Capture the cell that displays the provided text and extract its (X, Y) central coordinate. 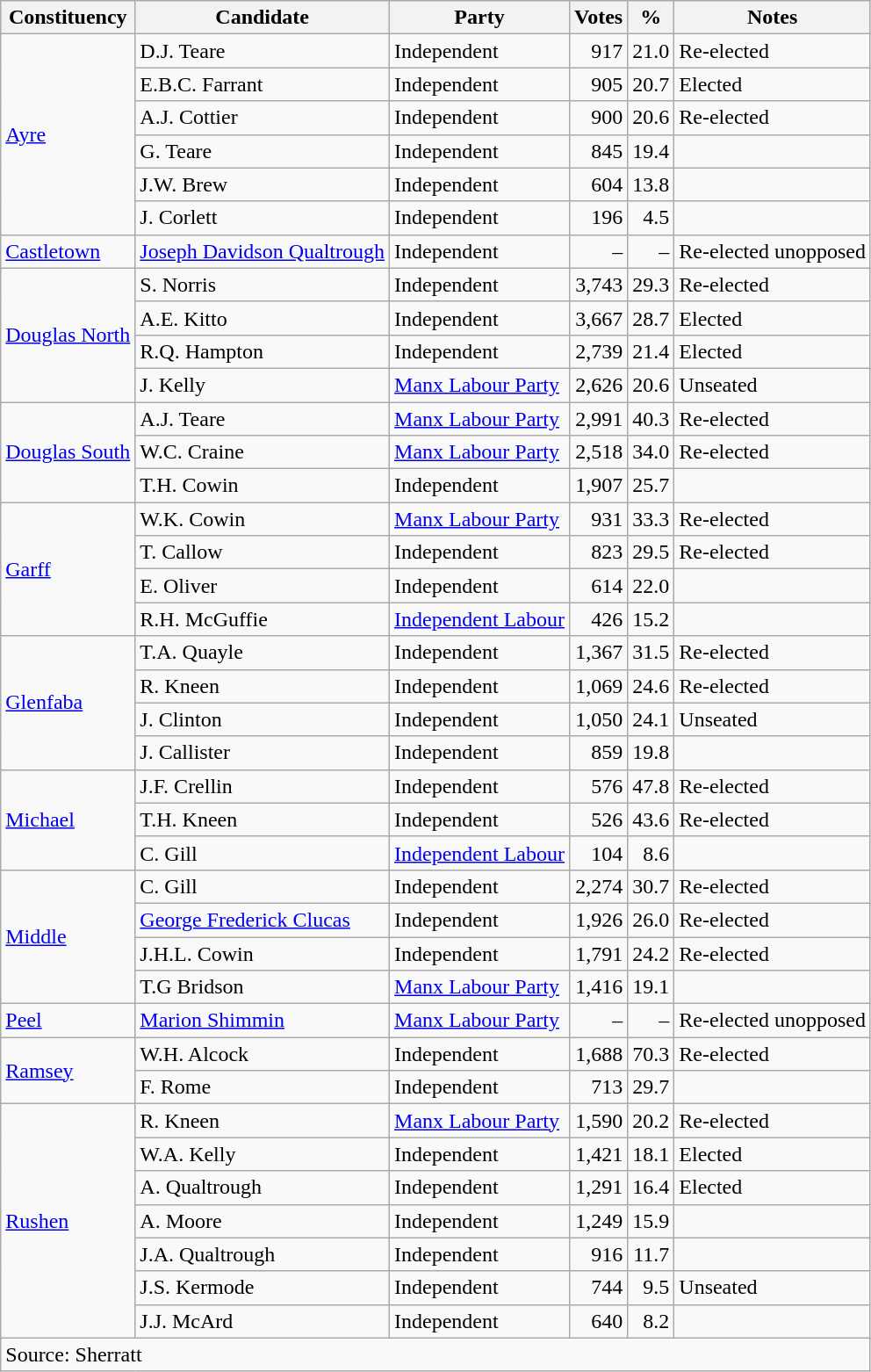
19.4 (651, 151)
E. Oliver (263, 586)
A. Qualtrough (263, 1188)
J. Kelly (263, 385)
T.H. Kneen (263, 820)
Ayre (68, 134)
R.H. McGuffie (263, 619)
1,291 (599, 1188)
1,791 (599, 953)
J.S. Kermode (263, 1288)
3,667 (599, 318)
T.G Bridson (263, 987)
Source: Sherratt (435, 1354)
713 (599, 1087)
S. Norris (263, 285)
8.2 (651, 1321)
2,739 (599, 351)
Constituency (68, 18)
526 (599, 820)
31.5 (651, 653)
2,274 (599, 886)
22.0 (651, 586)
T.H. Cowin (263, 486)
28.7 (651, 318)
29.3 (651, 285)
D.J. Teare (263, 51)
15.2 (651, 619)
24.6 (651, 686)
21.4 (651, 351)
J.A. Qualtrough (263, 1254)
11.7 (651, 1254)
3,743 (599, 285)
905 (599, 84)
1,069 (599, 686)
2,626 (599, 385)
Ramsey (68, 1071)
900 (599, 118)
29.5 (651, 552)
30.7 (651, 886)
19.1 (651, 987)
33.3 (651, 519)
426 (599, 619)
Party (479, 18)
18.1 (651, 1154)
34.0 (651, 452)
640 (599, 1321)
A.J. Teare (263, 419)
Votes (599, 18)
G. Teare (263, 151)
J. Corlett (263, 218)
8.6 (651, 853)
9.5 (651, 1288)
25.7 (651, 486)
J. Callister (263, 753)
15.9 (651, 1221)
1,590 (599, 1121)
W.H. Alcock (263, 1054)
A.E. Kitto (263, 318)
Peel (68, 1021)
A. Moore (263, 1221)
20.2 (651, 1121)
J.F. Crellin (263, 786)
Candidate (263, 18)
T. Callow (263, 552)
823 (599, 552)
Castletown (68, 251)
Glenfaba (68, 703)
1,416 (599, 987)
Douglas South (68, 452)
J.W. Brew (263, 184)
J.H.L. Cowin (263, 953)
Notes (773, 18)
604 (599, 184)
W.A. Kelly (263, 1154)
29.7 (651, 1087)
70.3 (651, 1054)
1,688 (599, 1054)
744 (599, 1288)
19.8 (651, 753)
2,991 (599, 419)
20.7 (651, 84)
21.0 (651, 51)
1,367 (599, 653)
24.1 (651, 719)
T.A. Quayle (263, 653)
Michael (68, 820)
845 (599, 151)
26.0 (651, 920)
J.J. McArd (263, 1321)
4.5 (651, 218)
W.C. Craine (263, 452)
1,421 (599, 1154)
1,050 (599, 719)
917 (599, 51)
13.8 (651, 184)
Marion Shimmin (263, 1021)
Douglas North (68, 335)
2,518 (599, 452)
1,249 (599, 1221)
Middle (68, 936)
931 (599, 519)
J. Clinton (263, 719)
614 (599, 586)
916 (599, 1254)
George Frederick Clucas (263, 920)
196 (599, 218)
40.3 (651, 419)
1,926 (599, 920)
576 (599, 786)
16.4 (651, 1188)
F. Rome (263, 1087)
Rushen (68, 1221)
47.8 (651, 786)
43.6 (651, 820)
Joseph Davidson Qualtrough (263, 251)
W.K. Cowin (263, 519)
E.B.C. Farrant (263, 84)
1,907 (599, 486)
A.J. Cottier (263, 118)
104 (599, 853)
% (651, 18)
24.2 (651, 953)
859 (599, 753)
R.Q. Hampton (263, 351)
Garff (68, 569)
